Find where the given text appears and provide that cell's center as [X, Y] coordinate. 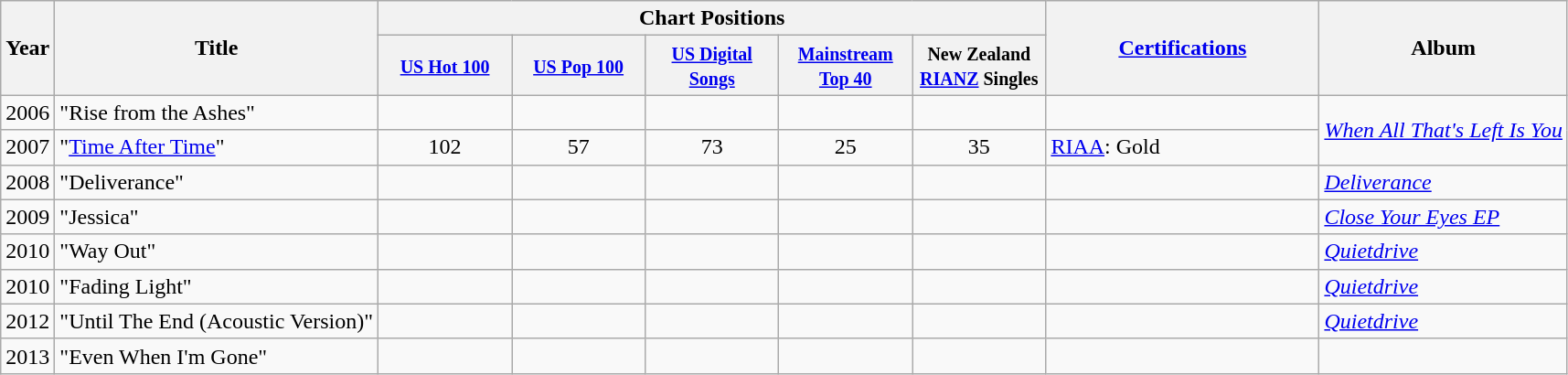
102 [445, 147]
Album [1444, 48]
2009 [27, 217]
"Until The End (Acoustic Version)" [217, 321]
Deliverance [1444, 182]
Close Your Eyes EP [1444, 217]
New Zealand RIANZ Singles [979, 66]
"Rise from the Ashes" [217, 112]
2007 [27, 147]
25 [846, 147]
"Fading Light" [217, 286]
57 [579, 147]
US Pop 100 [579, 66]
"Way Out" [217, 252]
US Digital Songs [712, 66]
"Jessica" [217, 217]
2008 [27, 182]
Year [27, 48]
2012 [27, 321]
Title [217, 48]
"Even When I'm Gone" [217, 356]
US Hot 100 [445, 66]
2013 [27, 356]
When All That's Left Is You [1444, 130]
Mainstream Top 40 [846, 66]
Chart Positions [712, 18]
"Deliverance" [217, 182]
2006 [27, 112]
73 [712, 147]
RIAA: Gold [1183, 147]
"Time After Time" [217, 147]
35 [979, 147]
Certifications [1183, 48]
